Detect which cell encompasses the target text, then output its [x, y] center coordinate. 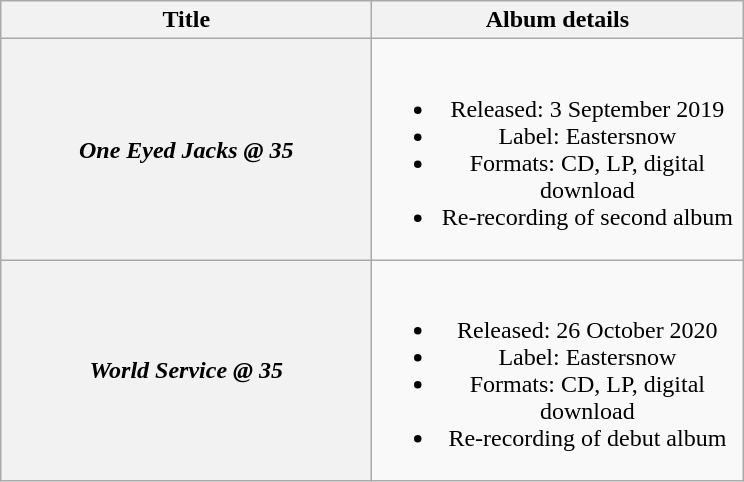
World Service @ 35 [186, 370]
Released: 3 September 2019Label: EastersnowFormats: CD, LP, digital downloadRe-recording of second album [558, 150]
Title [186, 20]
One Eyed Jacks @ 35 [186, 150]
Released: 26 October 2020Label: EastersnowFormats: CD, LP, digital downloadRe-recording of debut album [558, 370]
Album details [558, 20]
